Scan for the cell matching the given text and deliver its [X, Y] coordinate at center. 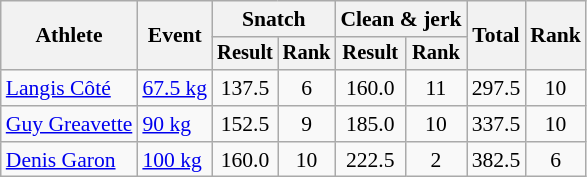
Athlete [70, 36]
Total [496, 36]
337.5 [496, 124]
152.5 [245, 124]
160.0 [370, 88]
Langis Côté [70, 88]
297.5 [496, 88]
Event [174, 36]
67.5 kg [174, 88]
Clean & jerk [400, 19]
Snatch [274, 19]
Guy Greavette [70, 124]
90 kg [174, 124]
11 [436, 88]
137.5 [245, 88]
6 [307, 88]
9 [307, 124]
185.0 [370, 124]
